Return [x, y] of the center of cell containing provided text 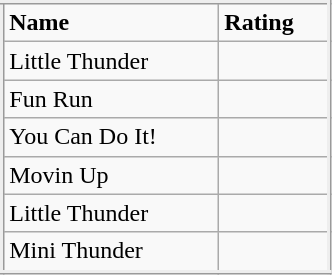
Mini Thunder [110, 252]
You Can Do It! [110, 137]
Movin Up [110, 175]
Fun Run [110, 99]
Rating [274, 22]
Name [110, 22]
